Determine the (X, Y) coordinate at the center of the cell enclosing the given text.  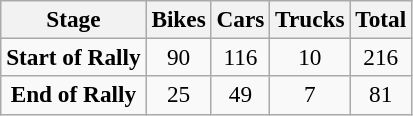
Stage (74, 19)
81 (381, 95)
7 (310, 95)
Cars (240, 19)
49 (240, 95)
Total (381, 19)
Bikes (178, 19)
25 (178, 95)
End of Rally (74, 95)
Trucks (310, 19)
216 (381, 57)
Start of Rally (74, 57)
90 (178, 57)
116 (240, 57)
10 (310, 57)
